Output the [x, y] coordinate of the center of the cell containing the given text.  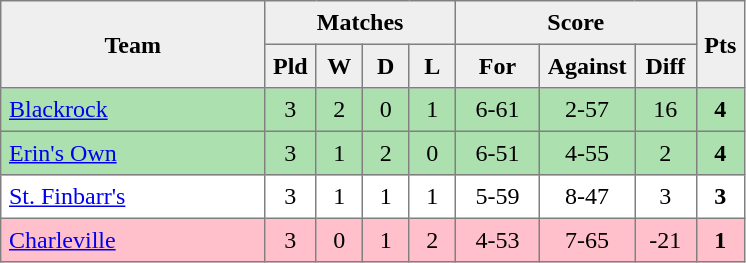
Against [586, 66]
16 [666, 110]
7-65 [586, 240]
L [432, 66]
4-55 [586, 153]
6-61 [497, 110]
2-57 [586, 110]
8-47 [586, 197]
4-53 [497, 240]
W [339, 66]
5-59 [497, 197]
-21 [666, 240]
Team [133, 44]
Score [576, 23]
Charleville [133, 240]
Diff [666, 66]
Erin's Own [133, 153]
For [497, 66]
Pts [720, 44]
St. Finbarr's [133, 197]
6-51 [497, 153]
Matches [360, 23]
D [385, 66]
Pld [290, 66]
Blackrock [133, 110]
